From the cell containing the given text, extract its center point as [X, Y] coordinate. 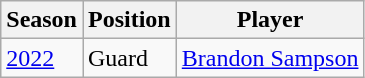
Season [42, 20]
2022 [42, 58]
Position [129, 20]
Brandon Sampson [270, 58]
Guard [129, 58]
Player [270, 20]
